Output the [X, Y] coordinate of the center of the cell containing the given text.  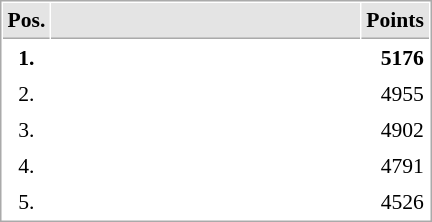
4902 [396, 129]
5. [26, 201]
5176 [396, 57]
Pos. [26, 21]
Points [396, 21]
2. [26, 93]
1. [26, 57]
4955 [396, 93]
3. [26, 129]
4. [26, 165]
4791 [396, 165]
4526 [396, 201]
